Find where the given text appears and provide that cell's center as (X, Y) coordinate. 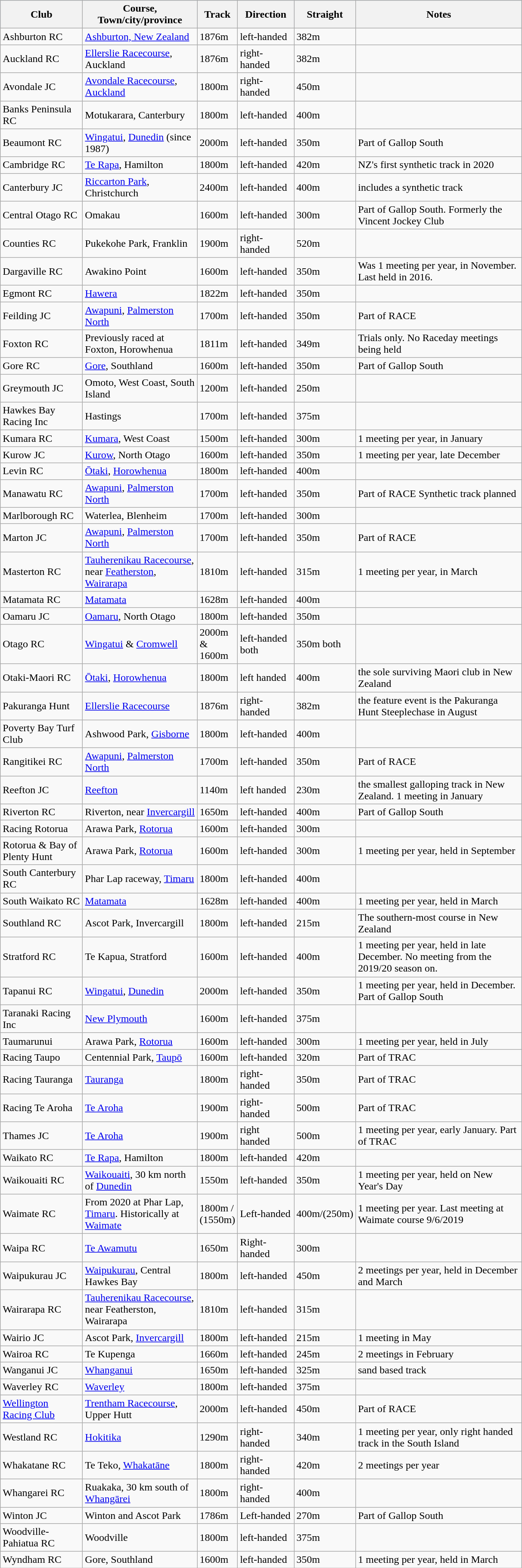
Wairoa RC (41, 1354)
Was 1 meeting per year, in November. Last held in 2016. (439, 271)
Central Otago RC (41, 215)
the smallest galloping track in New Zealand. 1 meeting in January (439, 790)
1800m / (1550m) (217, 1214)
520m (325, 243)
Ellerslie Racecourse (140, 705)
320m (325, 1057)
Pakuranga Hunt (41, 705)
Whakatane RC (41, 1465)
Winton and Ascot Park (140, 1515)
1 meeting per year, held in late December. No meeting from the 2019/20 season on. (439, 957)
Te Teko, Whakatāne (140, 1465)
Hawkes Bay Racing Inc (41, 416)
Te Kupenga (140, 1354)
Waterlea, Blenheim (140, 515)
Wairio JC (41, 1338)
Taumarunui (41, 1041)
right handed (266, 1136)
Stratford RC (41, 957)
Tauranga (140, 1079)
1811m (217, 344)
Straight (325, 15)
Centennial Park, Taupō (140, 1057)
The southern-most course in New Zealand (439, 923)
Track (217, 15)
Hokitika (140, 1437)
1 meeting per year, only right handed track in the South Island (439, 1437)
South Waikato RC (41, 901)
Ruakaka, 30 km south of Whangārei (140, 1493)
Right-handed (266, 1248)
Awakino Point (140, 271)
Waipukurau JC (41, 1276)
Woodville-Pahiatua RC (41, 1537)
Westland RC (41, 1437)
Gore RC (41, 366)
Egmont RC (41, 293)
1 meeting per year, held in December. Part of Gallop South (439, 990)
Levin RC (41, 471)
Hawera (140, 293)
2 meetings per year, held in December and March (439, 1276)
Wanganui JC (41, 1370)
Direction (266, 15)
Trials only. No Raceday meetings being held (439, 344)
Feilding JC (41, 315)
245m (325, 1354)
NZ's first synthetic track in 2020 (439, 165)
Whanganui (140, 1370)
Ellerslie Racecourse, Auckland (140, 59)
Te Awamutu (140, 1248)
350m both (325, 644)
1290m (217, 1437)
1 meeting per year, held in September (439, 851)
Racing Taupo (41, 1057)
Rotorua & Bay of Plenty Hunt (41, 851)
Wellington Racing Club (41, 1409)
South Canterbury RC (41, 879)
Tapanui RC (41, 990)
Racing Tauranga (41, 1079)
1822m (217, 293)
Kumara RC (41, 438)
1 meeting per year, late December (439, 455)
1 meeting per year, in March (439, 571)
Waikato RC (41, 1158)
Masterton RC (41, 571)
Poverty Bay Turf Club (41, 734)
Otaki-Maori RC (41, 678)
Banks Peninsula RC (41, 115)
325m (325, 1370)
250m (325, 388)
Omakau (140, 215)
2 meetings per year (439, 1465)
Foxton RC (41, 344)
Avondale JC (41, 87)
Auckland RC (41, 59)
Racing Rotorua (41, 829)
Phar Lap raceway, Timaru (140, 879)
Previously raced at Foxton, Horowhenua (140, 344)
1550m (217, 1180)
Waimate RC (41, 1214)
Manawatu RC (41, 494)
Woodville (140, 1537)
270m (325, 1515)
Wingatui, Dunedin (since 1987) (140, 143)
Part of RACE Synthetic track planned (439, 494)
340m (325, 1437)
349m (325, 344)
Trentham Racecourse, Upper Hutt (140, 1409)
Dargaville RC (41, 271)
Wyndham RC (41, 1560)
the sole surviving Maori club in New Zealand (439, 678)
Hastings (140, 416)
From 2020 at Phar Lap, Timaru. Historically at Waimate (140, 1214)
includes a synthetic track (439, 187)
Motukarara, Canterbury (140, 115)
Matamata RC (41, 599)
Racing Te Aroha (41, 1108)
Beaumont RC (41, 143)
sand based track (439, 1370)
Reefton JC (41, 790)
Taranaki Racing Inc (41, 1019)
1 meeting in May (439, 1338)
Waverley RC (41, 1387)
Kumara, West Coast (140, 438)
1660m (217, 1354)
Ashwood Park, Gisborne (140, 734)
Waikouaiti RC (41, 1180)
Part of Gallop South. Formerly the Vincent Jockey Club (439, 215)
Marton JC (41, 537)
Canterbury JC (41, 187)
Counties RC (41, 243)
230m (325, 790)
1500m (217, 438)
1 meeting per year, held in July (439, 1041)
1 meeting per year, in January (439, 438)
Riverton, near Invercargill (140, 812)
Pukekohe Park, Franklin (140, 243)
2 meetings in February (439, 1354)
Omoto, West Coast, South Island (140, 388)
Waipa RC (41, 1248)
Oamaru, North Otago (140, 616)
New Plymouth (140, 1019)
Wingatui & Cromwell (140, 644)
left-handed both (266, 644)
1200m (217, 388)
Thames JC (41, 1136)
Greymouth JC (41, 388)
Winton JC (41, 1515)
400m/(250m) (325, 1214)
1786m (217, 1515)
Marlborough RC (41, 515)
Reefton (140, 790)
Otago RC (41, 644)
Ashburton, New Zealand (140, 37)
Cambridge RC (41, 165)
Kurow JC (41, 455)
Course, Town/city/province (140, 15)
Ashburton RC (41, 37)
1140m (217, 790)
Rangitikei RC (41, 762)
Riverton RC (41, 812)
2000m & 1600m (217, 644)
Avondale Racecourse, Auckland (140, 87)
Club (41, 15)
Kurow, North Otago (140, 455)
the feature event is the Pakuranga Hunt Steeplechase in August (439, 705)
Oamaru JC (41, 616)
Southland RC (41, 923)
Waipukurau, Central Hawkes Bay (140, 1276)
1 meeting per year. Last meeting at Waimate course 9/6/2019 (439, 1214)
Waikouaiti, 30 km north of Dunedin (140, 1180)
Notes (439, 15)
Te Kapua, Stratford (140, 957)
Whangarei RC (41, 1493)
1 meeting per year, held on New Year's Day (439, 1180)
Wairarapa RC (41, 1310)
Wingatui, Dunedin (140, 990)
1 meeting per year, early January. Part of TRAC (439, 1136)
Riccarton Park, Christchurch (140, 187)
2400m (217, 187)
Waverley (140, 1387)
